For the text-containing cell, return its midpoint in (x, y) coordinate format. 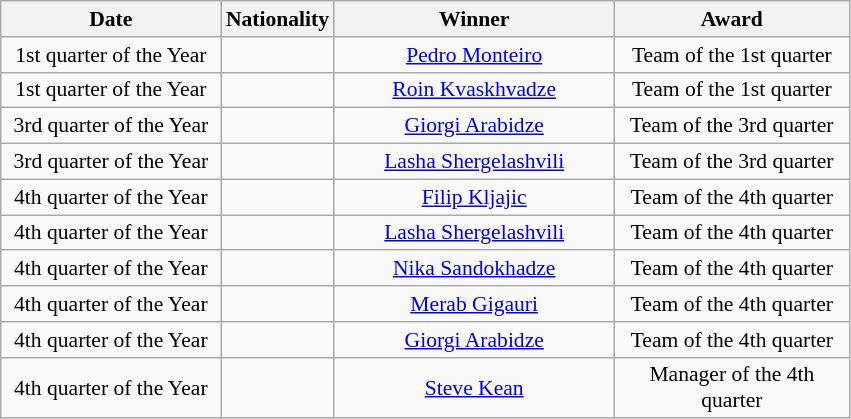
Award (732, 19)
Filip Kljajic (474, 197)
Merab Gigauri (474, 304)
Roin Kvaskhvadze (474, 90)
Steve Kean (474, 388)
Winner (474, 19)
Nationality (278, 19)
Pedro Monteiro (474, 55)
Nika Sandokhadze (474, 269)
Date (111, 19)
Manager of the 4th quarter (732, 388)
